Determine the (x, y) coordinate at the center of the cell enclosing the given text.  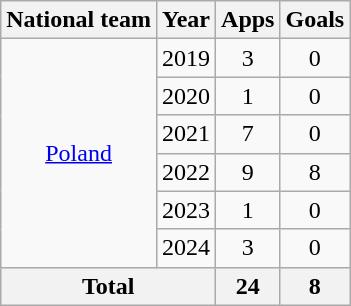
7 (248, 134)
2023 (186, 210)
Year (186, 20)
Poland (79, 153)
Apps (248, 20)
2020 (186, 96)
24 (248, 286)
2022 (186, 172)
Total (108, 286)
9 (248, 172)
National team (79, 20)
Goals (315, 20)
2019 (186, 58)
2021 (186, 134)
2024 (186, 248)
